Pinpoint the cell where the given text exists, returning its (X, Y) midpoint coordinate. 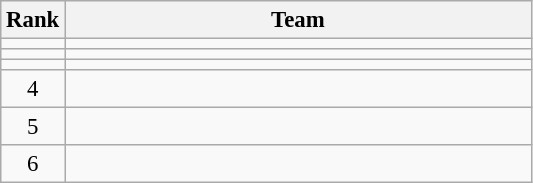
5 (33, 127)
Team (298, 20)
Rank (33, 20)
4 (33, 89)
